Determine the [x, y] coordinate at the center of the cell enclosing the given text.  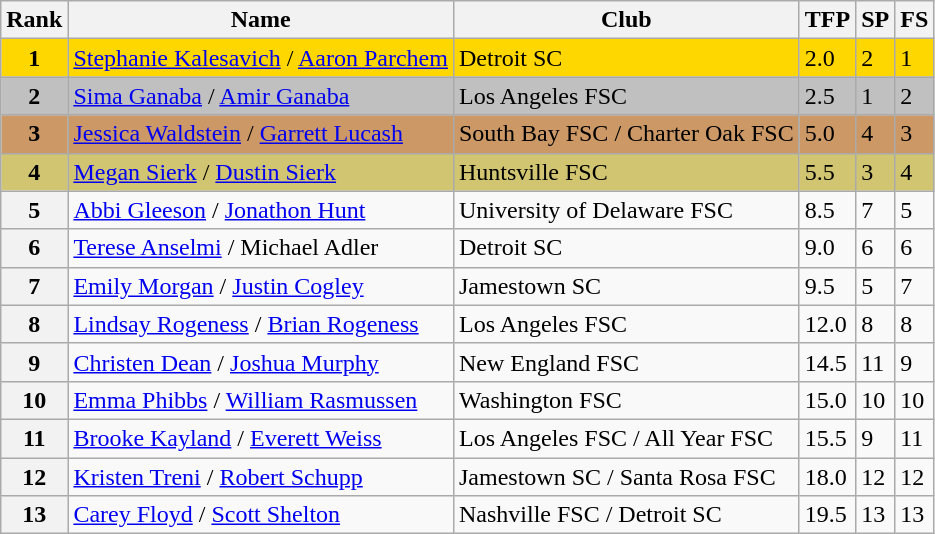
University of Delaware FSC [626, 210]
19.5 [827, 515]
Abbi Gleeson / Jonathon Hunt [261, 210]
Huntsville FSC [626, 172]
15.0 [827, 400]
Los Angeles FSC / All Year FSC [626, 438]
Brooke Kayland / Everett Weiss [261, 438]
Name [261, 20]
Terese Anselmi / Michael Adler [261, 248]
Nashville FSC / Detroit SC [626, 515]
9.5 [827, 286]
Megan Sierk / Dustin Sierk [261, 172]
SP [876, 20]
2.5 [827, 96]
Rank [34, 20]
New England FSC [626, 362]
Jessica Waldstein / Garrett Lucash [261, 134]
18.0 [827, 477]
15.5 [827, 438]
8.5 [827, 210]
TFP [827, 20]
Emily Morgan / Justin Cogley [261, 286]
Jamestown SC [626, 286]
9.0 [827, 248]
12.0 [827, 324]
2.0 [827, 58]
Christen Dean / Joshua Murphy [261, 362]
Carey Floyd / Scott Shelton [261, 515]
Sima Ganaba / Amir Ganaba [261, 96]
Club [626, 20]
Kristen Treni / Robert Schupp [261, 477]
South Bay FSC / Charter Oak FSC [626, 134]
Jamestown SC / Santa Rosa FSC [626, 477]
FS [914, 20]
5.0 [827, 134]
5.5 [827, 172]
Lindsay Rogeness / Brian Rogeness [261, 324]
14.5 [827, 362]
Stephanie Kalesavich / Aaron Parchem [261, 58]
Washington FSC [626, 400]
Emma Phibbs / William Rasmussen [261, 400]
